Scan for the cell matching the given text and deliver its [x, y] coordinate at center. 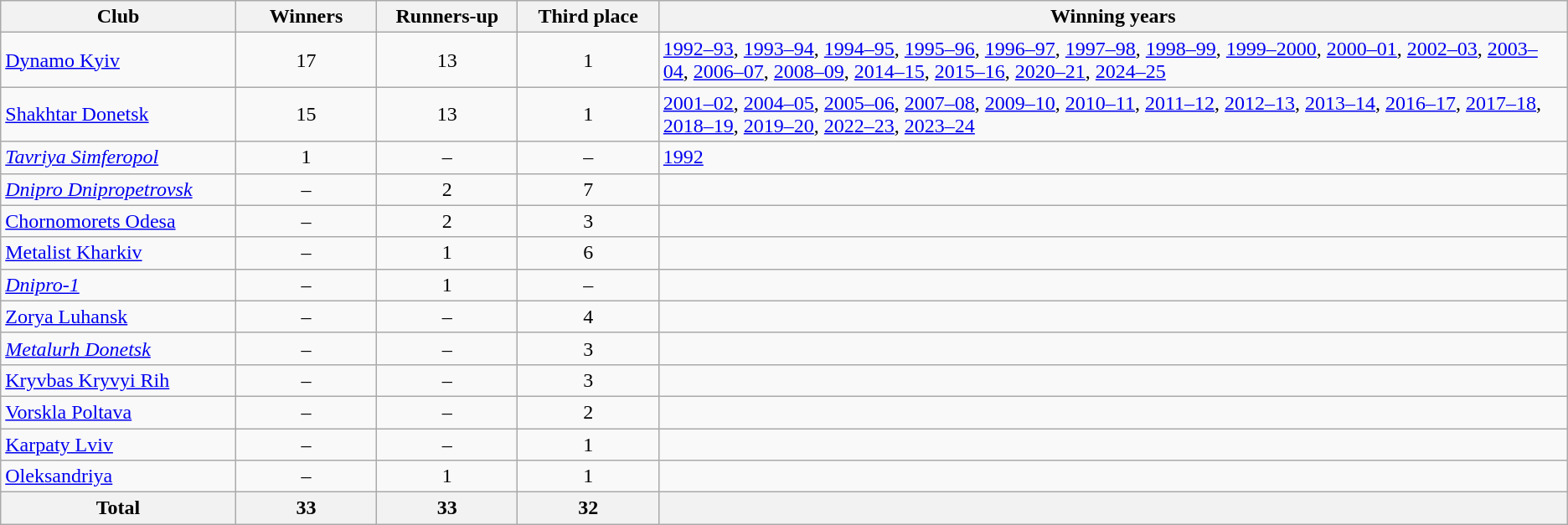
17 [306, 60]
Vorskla Poltava [119, 412]
Zorya Luhansk [119, 317]
Karpaty Lviv [119, 445]
1992 [1112, 157]
4 [588, 317]
7 [588, 189]
Kryvbas Kryvyi Rih [119, 380]
Tavriya Simferopol [119, 157]
Runners-up [447, 17]
32 [588, 508]
Dynamo Kyiv [119, 60]
Dnipro Dnipropetrovsk [119, 189]
Club [119, 17]
Dnipro-1 [119, 285]
Oleksandriya [119, 476]
2001–02, 2004–05, 2005–06, 2007–08, 2009–10, 2010–11, 2011–12, 2012–13, 2013–14, 2016–17, 2017–18, 2018–19, 2019–20, 2022–23, 2023–24 [1112, 114]
Total [119, 508]
Chornomorets Odesa [119, 221]
Third place [588, 17]
Winners [306, 17]
15 [306, 114]
Metalist Kharkiv [119, 253]
Winning years [1112, 17]
6 [588, 253]
Shakhtar Donetsk [119, 114]
Metalurh Donetsk [119, 348]
